Locate the cell with the specified text and output its (x, y) center coordinate. 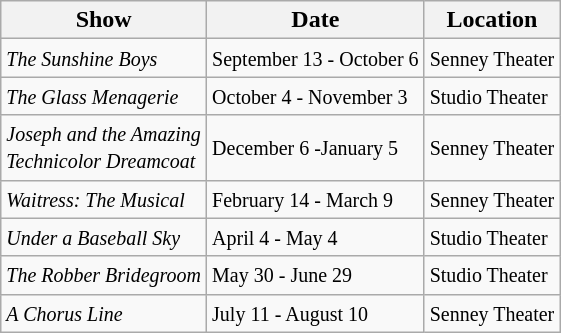
July 11 - August 10 (316, 313)
May 30 - June 29 (316, 275)
The Glass Menagerie (104, 96)
Show (104, 20)
Waitress: The Musical (104, 199)
The Robber Bridegroom (104, 275)
A Chorus Line (104, 313)
April 4 - May 4 (316, 237)
Date (316, 20)
October 4 - November 3 (316, 96)
The Sunshine Boys (104, 58)
September 13 - October 6 (316, 58)
Joseph and the AmazingTechnicolor Dreamcoat (104, 148)
Under a Baseball Sky (104, 237)
December 6 -January 5 (316, 148)
Location (492, 20)
February 14 - March 9 (316, 199)
